Provide the (X, Y) coordinate of the cell's center where the given text is located.  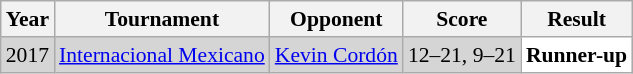
Runner-up (576, 55)
2017 (28, 55)
12–21, 9–21 (462, 55)
Internacional Mexicano (162, 55)
Kevin Cordón (336, 55)
Tournament (162, 19)
Score (462, 19)
Result (576, 19)
Opponent (336, 19)
Year (28, 19)
